Return [x, y] of the center of cell containing provided text 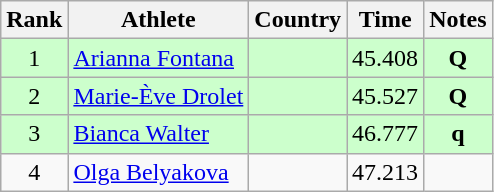
1 [34, 58]
q [458, 134]
47.213 [386, 172]
Rank [34, 20]
Bianca Walter [158, 134]
45.527 [386, 96]
3 [34, 134]
4 [34, 172]
Time [386, 20]
2 [34, 96]
Marie-Ève Drolet [158, 96]
46.777 [386, 134]
Athlete [158, 20]
Arianna Fontana [158, 58]
Country [298, 20]
Notes [458, 20]
45.408 [386, 58]
Olga Belyakova [158, 172]
